Detect which cell encompasses the target text, then output its [x, y] center coordinate. 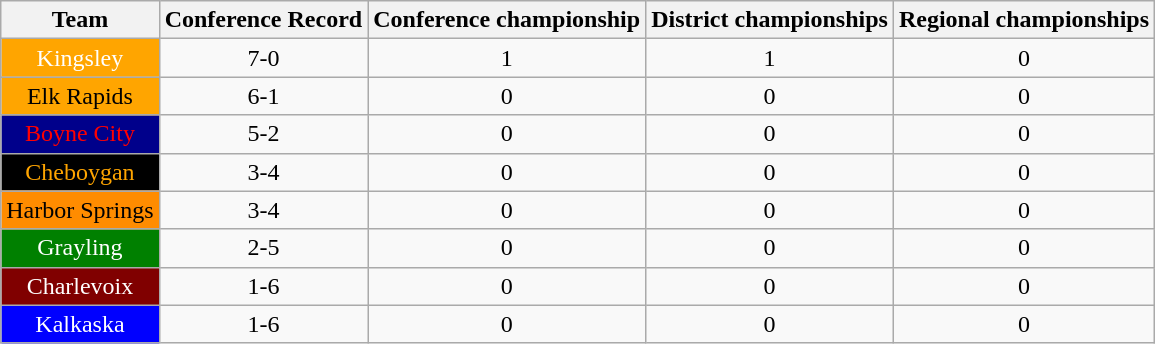
Elk Rapids [80, 96]
Cheboygan [80, 172]
Conference Record [264, 20]
Conference championship [507, 20]
District championships [770, 20]
6-1 [264, 96]
2-5 [264, 248]
7-0 [264, 58]
Grayling [80, 248]
Kingsley [80, 58]
5-2 [264, 134]
Harbor Springs [80, 210]
Boyne City [80, 134]
Team [80, 20]
Regional championships [1024, 20]
Charlevoix [80, 286]
Kalkaska [80, 324]
